Pinpoint the cell where the given text exists, returning its [x, y] midpoint coordinate. 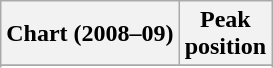
Peak position [225, 34]
Chart (2008–09) [90, 34]
